Search for the cell housing the specified text and yield its (X, Y) center coordinate. 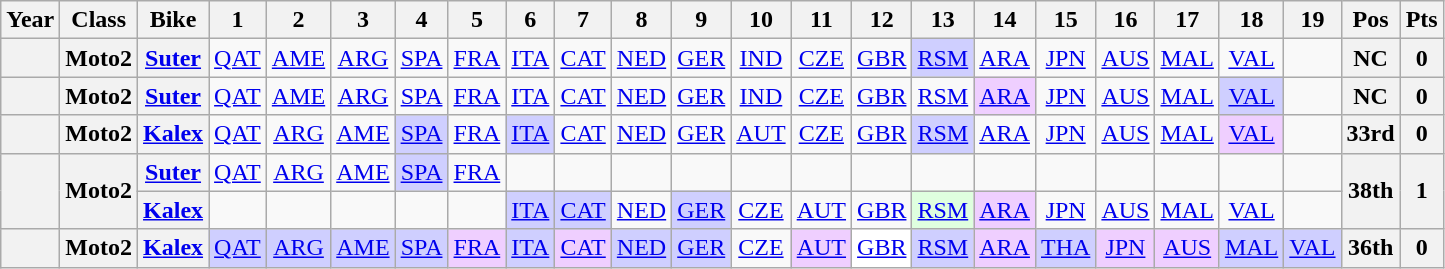
Pos (1370, 20)
Class (99, 20)
36th (1370, 248)
Bike (174, 20)
19 (1312, 20)
10 (761, 20)
8 (641, 20)
13 (943, 20)
15 (1065, 20)
14 (1005, 20)
5 (477, 20)
7 (583, 20)
12 (882, 20)
9 (702, 20)
Year (30, 20)
THA (1065, 248)
38th (1370, 191)
Pts (1422, 20)
6 (530, 20)
17 (1187, 20)
18 (1251, 20)
4 (422, 20)
16 (1126, 20)
11 (821, 20)
3 (363, 20)
2 (298, 20)
33rd (1370, 134)
